Output the [x, y] coordinate of the center of the cell containing the given text.  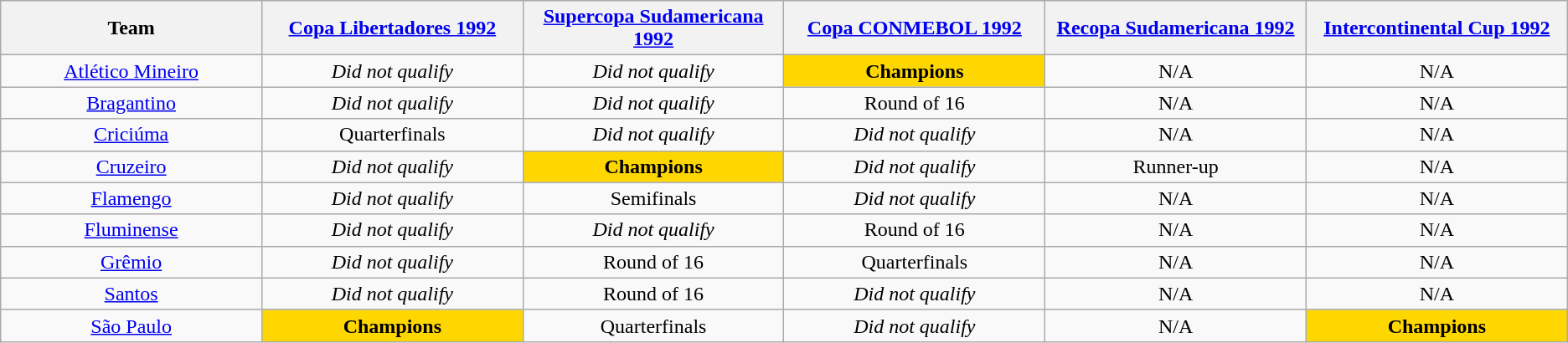
São Paulo [132, 325]
Team [132, 28]
Fluminense [132, 230]
Santos [132, 294]
Copa CONMEBOL 1992 [915, 28]
Cruzeiro [132, 166]
Recopa Sudamericana 1992 [1176, 28]
Grêmio [132, 262]
Semifinals [653, 198]
Intercontinental Cup 1992 [1436, 28]
Flamengo [132, 198]
Runner-up [1176, 166]
Bragantino [132, 103]
Atlético Mineiro [132, 71]
Criciúma [132, 135]
Copa Libertadores 1992 [392, 28]
Supercopa Sudamericana 1992 [653, 28]
